Extract the [X, Y] coordinate from the center of the cell holding the provided text.  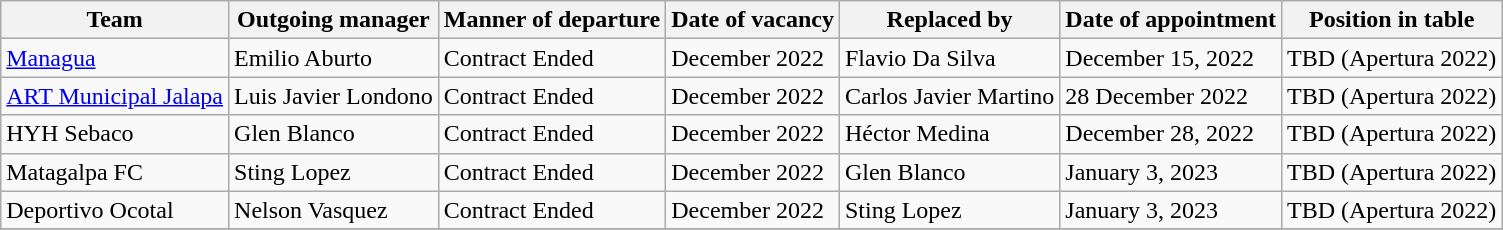
Flavio Da Silva [949, 58]
Matagalpa FC [115, 172]
Outgoing manager [334, 20]
Emilio Aburto [334, 58]
Date of appointment [1171, 20]
Carlos Javier Martino [949, 96]
Deportivo Ocotal [115, 210]
28 December 2022 [1171, 96]
Luis Javier Londono [334, 96]
Managua [115, 58]
Position in table [1392, 20]
December 28, 2022 [1171, 134]
Nelson Vasquez [334, 210]
December 15, 2022 [1171, 58]
Team [115, 20]
Date of vacancy [753, 20]
Manner of departure [552, 20]
HYH Sebaco [115, 134]
Héctor Medina [949, 134]
ART Municipal Jalapa [115, 96]
Replaced by [949, 20]
